From the cell containing the given text, extract its center point as [X, Y] coordinate. 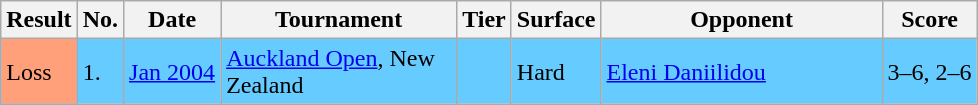
Loss [39, 72]
No. [100, 20]
Auckland Open, New Zealand [339, 72]
Tier [484, 20]
Date [172, 20]
Surface [556, 20]
1. [100, 72]
Tournament [339, 20]
Result [39, 20]
Jan 2004 [172, 72]
3–6, 2–6 [930, 72]
Eleni Daniilidou [742, 72]
Score [930, 20]
Hard [556, 72]
Opponent [742, 20]
